Determine the (X, Y) coordinate at the center of the cell enclosing the given text.  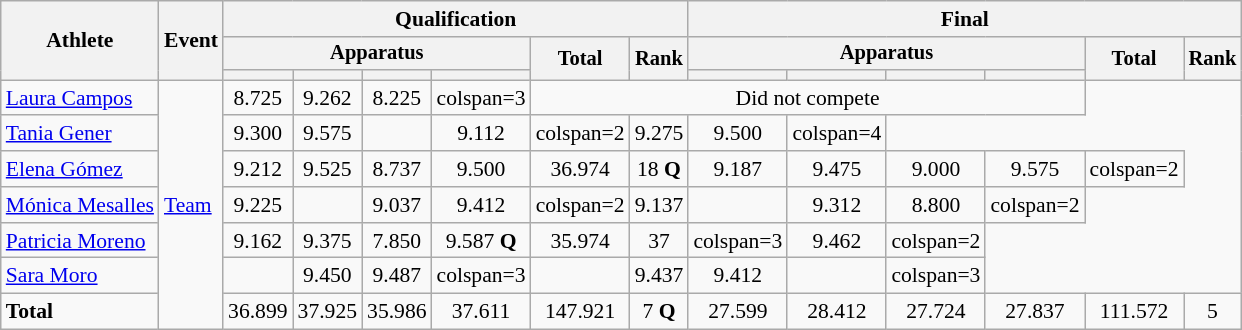
35.986 (396, 312)
8.737 (396, 169)
36.974 (580, 169)
Patricia Moreno (80, 241)
35.974 (580, 241)
Team (191, 204)
37 (660, 241)
8.225 (396, 98)
111.572 (1134, 312)
Qualification (456, 19)
9.225 (258, 205)
28.412 (836, 312)
Mónica Mesalles (80, 205)
37.611 (482, 312)
Athlete (80, 40)
9.487 (396, 276)
9.312 (836, 205)
27.599 (738, 312)
5 (1213, 312)
7.850 (396, 241)
9.262 (328, 98)
27.837 (1034, 312)
36.899 (258, 312)
Final (964, 19)
9.000 (936, 169)
Elena Gómez (80, 169)
9.137 (660, 205)
Did not compete (808, 98)
Event (191, 40)
Sara Moro (80, 276)
9.437 (660, 276)
colspan=4 (836, 134)
8.725 (258, 98)
147.921 (580, 312)
9.037 (396, 205)
9.587 Q (482, 241)
9.112 (482, 134)
9.450 (328, 276)
9.475 (836, 169)
9.212 (258, 169)
18 Q (660, 169)
8.800 (936, 205)
7 Q (660, 312)
9.187 (738, 169)
Tania Gener (80, 134)
Laura Campos (80, 98)
9.525 (328, 169)
37.925 (328, 312)
9.462 (836, 241)
9.375 (328, 241)
9.300 (258, 134)
27.724 (936, 312)
9.162 (258, 241)
9.275 (660, 134)
